Pinpoint the cell where the given text exists, returning its [X, Y] midpoint coordinate. 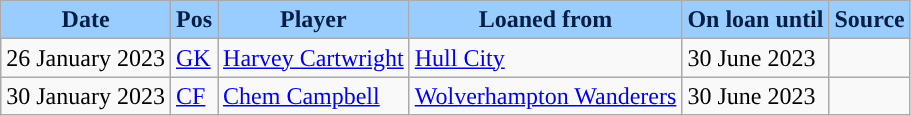
30 January 2023 [86, 96]
Source [870, 20]
Pos [194, 20]
Hull City [546, 58]
Date [86, 20]
Harvey Cartwright [314, 58]
Wolverhampton Wanderers [546, 96]
Loaned from [546, 20]
CF [194, 96]
On loan until [756, 20]
GK [194, 58]
Chem Campbell [314, 96]
26 January 2023 [86, 58]
Player [314, 20]
